Provide the (X, Y) coordinate of the cell's center where the given text is located.  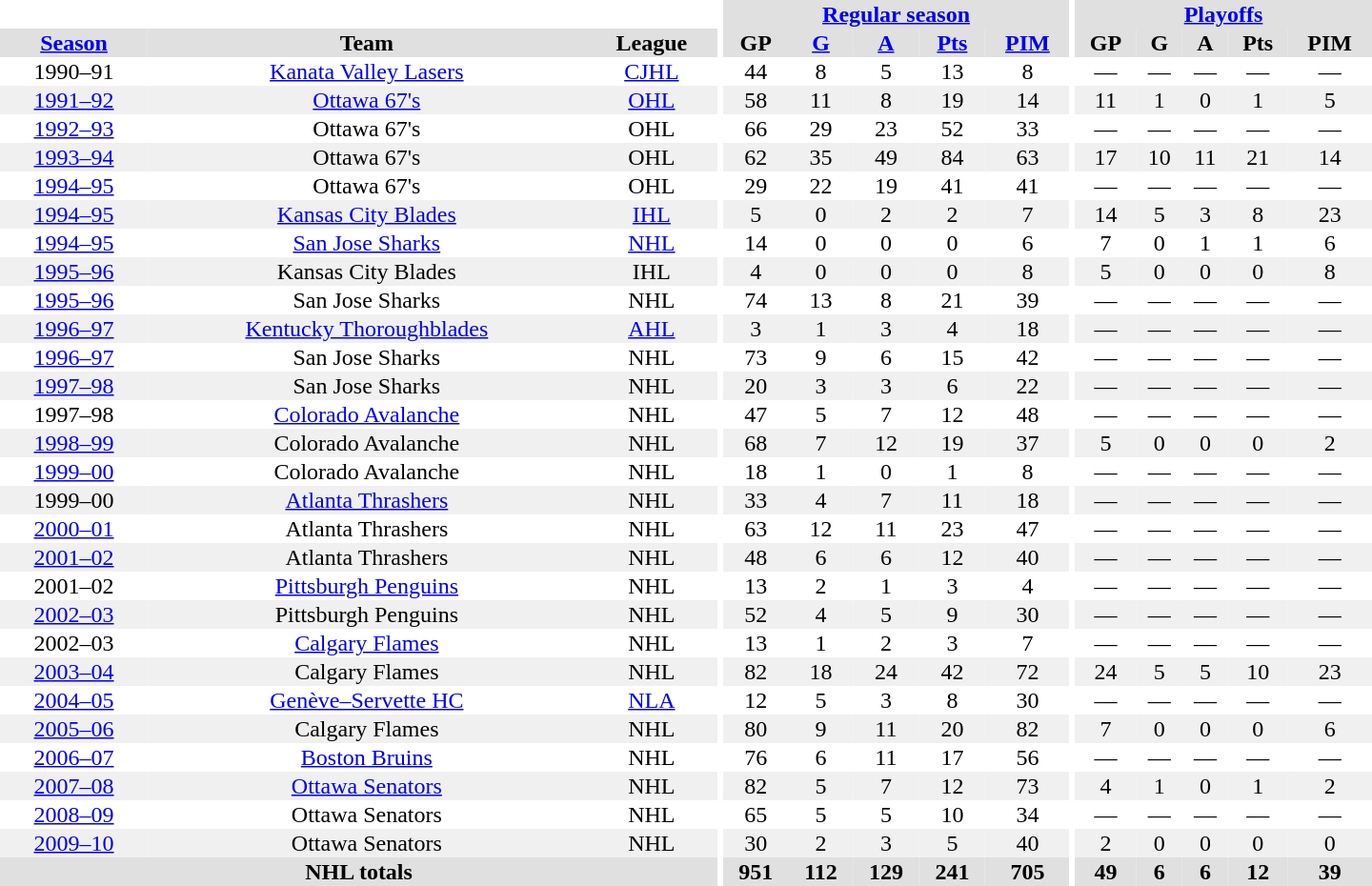
705 (1027, 872)
2004–05 (74, 700)
37 (1027, 443)
34 (1027, 815)
AHL (652, 329)
Kanata Valley Lasers (367, 71)
951 (756, 872)
241 (953, 872)
58 (756, 100)
NHL totals (358, 872)
44 (756, 71)
Kentucky Thoroughblades (367, 329)
129 (886, 872)
76 (756, 757)
15 (953, 357)
1998–99 (74, 443)
2003–04 (74, 672)
2007–08 (74, 786)
Playoffs (1223, 14)
Regular season (896, 14)
2008–09 (74, 815)
35 (821, 157)
1990–91 (74, 71)
65 (756, 815)
112 (821, 872)
NLA (652, 700)
1993–94 (74, 157)
84 (953, 157)
66 (756, 129)
CJHL (652, 71)
Boston Bruins (367, 757)
Team (367, 43)
62 (756, 157)
2009–10 (74, 843)
2006–07 (74, 757)
74 (756, 300)
2000–01 (74, 529)
Season (74, 43)
Genève–Servette HC (367, 700)
72 (1027, 672)
68 (756, 443)
2005–06 (74, 729)
League (652, 43)
80 (756, 729)
1991–92 (74, 100)
1992–93 (74, 129)
56 (1027, 757)
